Extract the (X, Y) coordinate from the center of the cell holding the provided text.  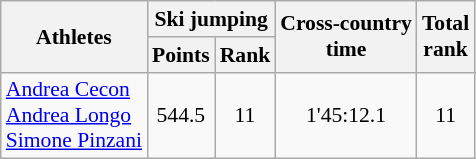
Cross-country time (346, 36)
544.5 (181, 116)
Athletes (74, 36)
Rank (246, 55)
Andrea CeconAndrea LongoSimone Pinzani (74, 116)
Points (181, 55)
1'45:12.1 (346, 116)
Total rank (446, 36)
Ski jumping (211, 19)
